Search for the cell housing the specified text and yield its (x, y) center coordinate. 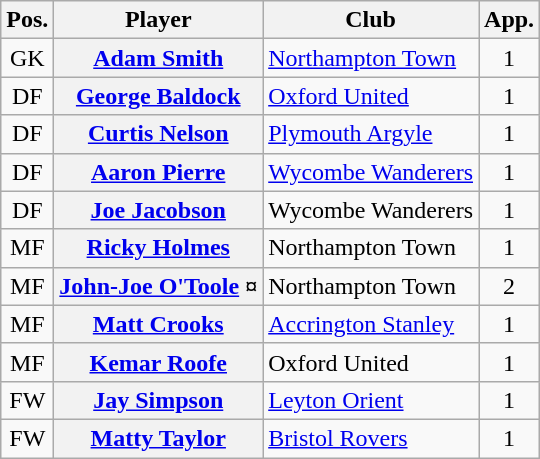
Jay Simpson (158, 400)
Pos. (28, 20)
George Baldock (158, 96)
Ricky Holmes (158, 248)
John-Joe O'Toole ¤ (158, 286)
Matt Crooks (158, 324)
Accrington Stanley (371, 324)
App. (510, 20)
Club (371, 20)
Aaron Pierre (158, 172)
Leyton Orient (371, 400)
Player (158, 20)
GK (28, 58)
Adam Smith (158, 58)
Matty Taylor (158, 438)
2 (510, 286)
Plymouth Argyle (371, 134)
Joe Jacobson (158, 210)
Bristol Rovers (371, 438)
Curtis Nelson (158, 134)
Kemar Roofe (158, 362)
